Extract the (x, y) coordinate from the center of the cell holding the provided text.  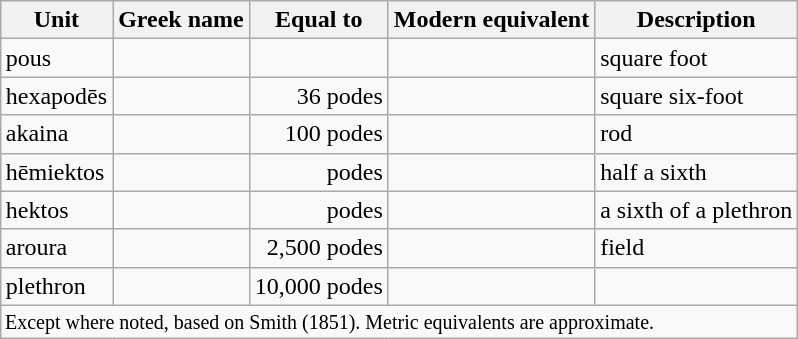
Greek name (182, 20)
a sixth of a plethron (696, 210)
2,500 podes (318, 248)
Modern equivalent (491, 20)
square six-foot (696, 96)
square foot (696, 58)
100 podes (318, 134)
akaina (56, 134)
plethron (56, 286)
half a sixth (696, 172)
field (696, 248)
Except where noted, based on Smith (1851). Metric equivalents are approximate. (398, 322)
Unit (56, 20)
pous (56, 58)
rod (696, 134)
Equal to (318, 20)
10,000 podes (318, 286)
hēmiektos (56, 172)
hexapodēs (56, 96)
aroura (56, 248)
hektos (56, 210)
Description (696, 20)
36 podes (318, 96)
